Provide the [X, Y] coordinate of the cell's center where the given text is located.  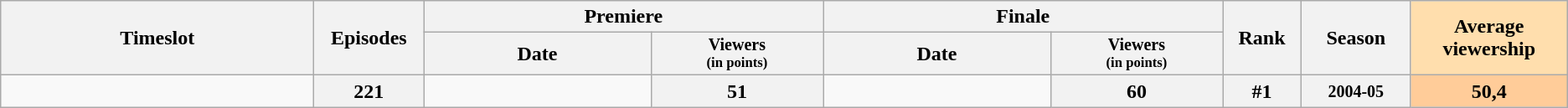
50,4 [1489, 91]
51 [737, 91]
221 [369, 91]
Rank [1262, 39]
Premiere [623, 17]
Average viewership [1489, 39]
2004-05 [1355, 91]
#1 [1262, 91]
Season [1355, 39]
60 [1137, 91]
Timeslot [157, 39]
Episodes [369, 39]
Finale [1024, 17]
